Search for the cell housing the specified text and yield its [X, Y] center coordinate. 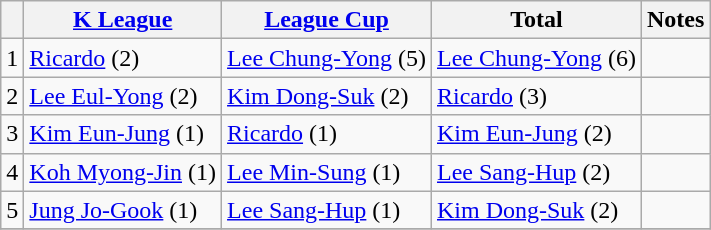
Ricardo (1) [327, 134]
Ricardo (2) [123, 58]
Lee Chung-Yong (6) [536, 58]
5 [12, 210]
Lee Sang-Hup (2) [536, 172]
League Cup [327, 20]
Kim Eun-Jung (1) [123, 134]
Ricardo (3) [536, 96]
Total [536, 20]
Lee Eul-Yong (2) [123, 96]
Kim Eun-Jung (2) [536, 134]
4 [12, 172]
2 [12, 96]
1 [12, 58]
Notes [675, 20]
K League [123, 20]
3 [12, 134]
Koh Myong-Jin (1) [123, 172]
Lee Chung-Yong (5) [327, 58]
Lee Min-Sung (1) [327, 172]
Lee Sang-Hup (1) [327, 210]
Jung Jo-Gook (1) [123, 210]
